Identify which cell holds the provided text, then report its [x, y] central coordinate. 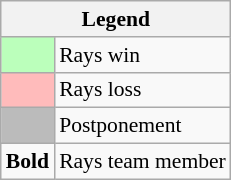
Rays team member [142, 162]
Legend [116, 19]
Rays loss [142, 90]
Bold [28, 162]
Rays win [142, 55]
Postponement [142, 126]
